Provide the (X, Y) coordinate of the cell's center where the given text is located.  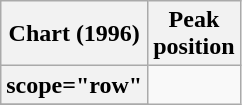
Chart (1996) (74, 34)
Peakposition (194, 34)
scope="row" (74, 85)
